Capture the cell that displays the provided text and extract its [X, Y] central coordinate. 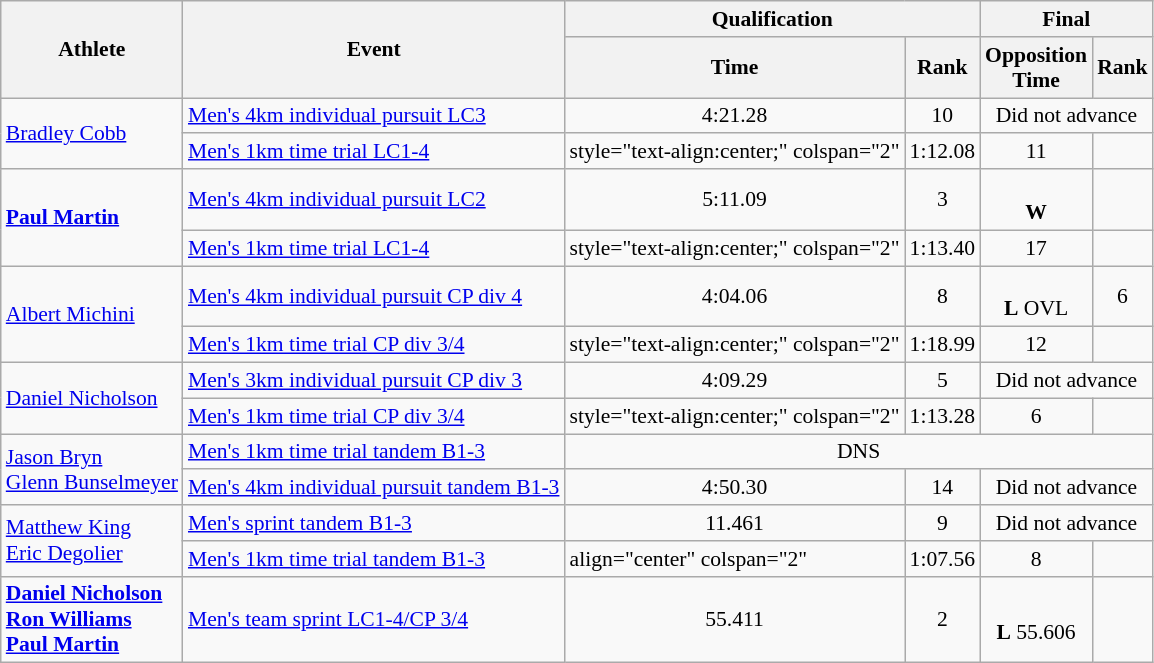
Athlete [92, 50]
Bradley Cobb [92, 134]
11 [1036, 152]
Men's 4km individual pursuit tandem B1-3 [374, 488]
4:09.29 [734, 381]
W [1036, 200]
Time [734, 68]
Daniel Nicholson [92, 398]
L 55.606 [1036, 620]
Qualification [772, 19]
14 [942, 488]
Men's 4km individual pursuit LC2 [374, 200]
Event [374, 50]
5:11.09 [734, 200]
Men's sprint tandem B1-3 [374, 523]
Men's 4km individual pursuit CP div 4 [374, 296]
17 [1036, 248]
1:12.08 [942, 152]
5 [942, 381]
OppositionTime [1036, 68]
Men's 4km individual pursuit LC3 [374, 116]
10 [942, 116]
4:04.06 [734, 296]
11.461 [734, 523]
1:13.40 [942, 248]
1:07.56 [942, 559]
Albert Michini [92, 314]
12 [1036, 345]
Jason Bryn Glenn Bunselmeyer [92, 470]
55.411 [734, 620]
4:21.28 [734, 116]
align="center" colspan="2" [734, 559]
Men's 3km individual pursuit CP div 3 [374, 381]
Final [1066, 19]
2 [942, 620]
Matthew King Eric Degolier [92, 540]
Paul Martin [92, 218]
Daniel Nicholson Ron Williams Paul Martin [92, 620]
DNS [858, 452]
9 [942, 523]
L OVL [1036, 296]
1:13.28 [942, 416]
3 [942, 200]
4:50.30 [734, 488]
Men's team sprint LC1-4/CP 3/4 [374, 620]
1:18.99 [942, 345]
